Identify which cell holds the provided text, then report its (X, Y) central coordinate. 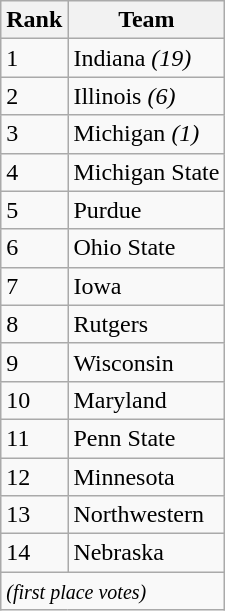
7 (34, 286)
6 (34, 248)
14 (34, 553)
Wisconsin (146, 362)
Illinois (6) (146, 96)
Indiana (19) (146, 58)
1 (34, 58)
Rutgers (146, 324)
Iowa (146, 286)
2 (34, 96)
Rank (34, 20)
Ohio State (146, 248)
8 (34, 324)
Michigan (1) (146, 134)
Team (146, 20)
Michigan State (146, 172)
13 (34, 515)
Minnesota (146, 477)
Penn State (146, 438)
3 (34, 134)
5 (34, 210)
10 (34, 400)
(first place votes) (113, 591)
12 (34, 477)
Maryland (146, 400)
Nebraska (146, 553)
Purdue (146, 210)
4 (34, 172)
Northwestern (146, 515)
9 (34, 362)
11 (34, 438)
